Provide the [x, y] coordinate of the cell's center where the given text is located.  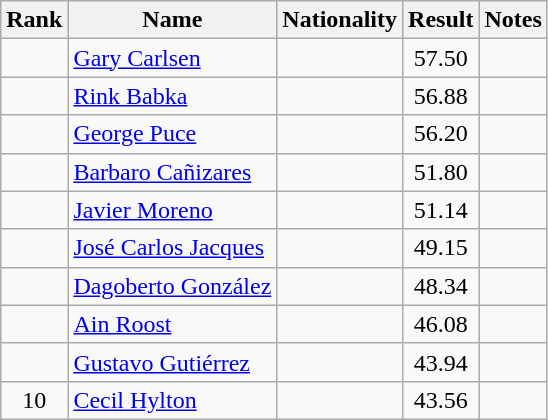
Rank [34, 20]
46.08 [441, 324]
George Puce [172, 134]
Gary Carlsen [172, 58]
48.34 [441, 286]
Rink Babka [172, 96]
56.88 [441, 96]
Cecil Hylton [172, 400]
Dagoberto González [172, 286]
10 [34, 400]
49.15 [441, 248]
Javier Moreno [172, 210]
José Carlos Jacques [172, 248]
Nationality [340, 20]
Gustavo Gutiérrez [172, 362]
43.56 [441, 400]
56.20 [441, 134]
43.94 [441, 362]
51.80 [441, 172]
51.14 [441, 210]
Ain Roost [172, 324]
57.50 [441, 58]
Result [441, 20]
Name [172, 20]
Barbaro Cañizares [172, 172]
Notes [513, 20]
